Capture the cell that displays the provided text and extract its (x, y) central coordinate. 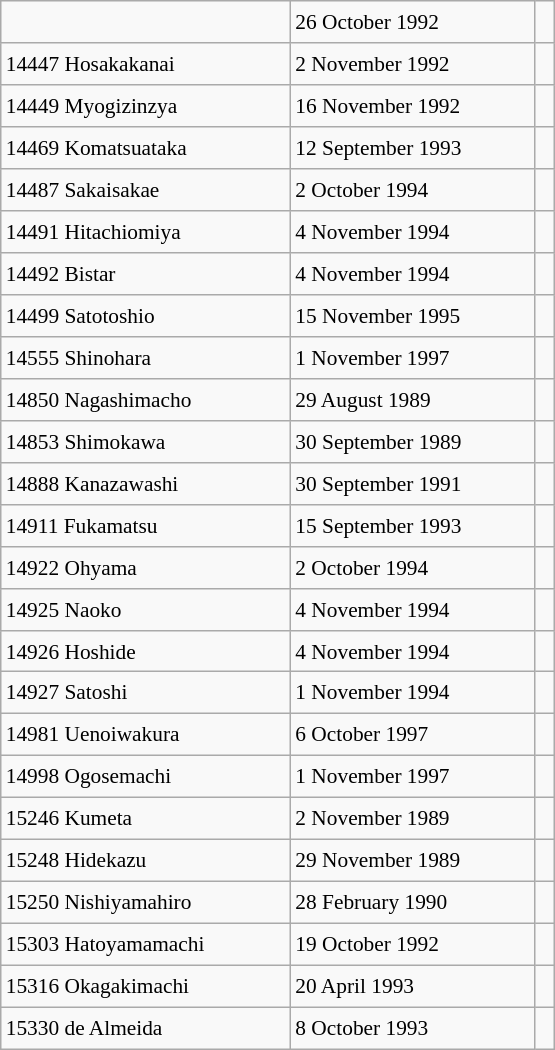
30 September 1991 (412, 483)
29 November 1989 (412, 861)
14449 Myogizinzya (146, 106)
2 November 1989 (412, 819)
16 November 1992 (412, 106)
14492 Bistar (146, 274)
14499 Satotoshio (146, 316)
6 October 1997 (412, 735)
2 November 1992 (412, 64)
14447 Hosakakanai (146, 64)
29 August 1989 (412, 399)
15250 Nishiyamahiro (146, 903)
14491 Hitachiomiya (146, 232)
15330 de Almeida (146, 1028)
14925 Naoko (146, 609)
14911 Fukamatsu (146, 525)
15316 Okagakimachi (146, 986)
14981 Uenoiwakura (146, 735)
14998 Ogosemachi (146, 777)
14926 Hoshide (146, 651)
12 September 1993 (412, 148)
14469 Komatsuataka (146, 148)
15 September 1993 (412, 525)
15246 Kumeta (146, 819)
19 October 1992 (412, 945)
14927 Satoshi (146, 693)
15 November 1995 (412, 316)
20 April 1993 (412, 986)
30 September 1989 (412, 441)
1 November 1994 (412, 693)
26 October 1992 (412, 22)
14888 Kanazawashi (146, 483)
14853 Shimokawa (146, 441)
15248 Hidekazu (146, 861)
14555 Shinohara (146, 358)
14487 Sakaisakae (146, 190)
15303 Hatoyamamachi (146, 945)
14922 Ohyama (146, 567)
14850 Nagashimacho (146, 399)
8 October 1993 (412, 1028)
28 February 1990 (412, 903)
